Determine the (x, y) coordinate at the center of the cell enclosing the given text.  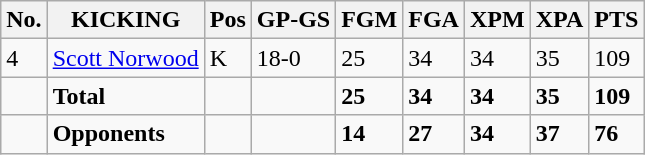
76 (616, 134)
Total (126, 96)
27 (434, 134)
XPM (497, 20)
Pos (228, 20)
No. (24, 20)
K (228, 58)
Scott Norwood (126, 58)
37 (560, 134)
18-0 (293, 58)
FGA (434, 20)
4 (24, 58)
KICKING (126, 20)
XPA (560, 20)
PTS (616, 20)
GP-GS (293, 20)
FGM (370, 20)
14 (370, 134)
Opponents (126, 134)
